For the text-containing cell, return its midpoint in (X, Y) coordinate format. 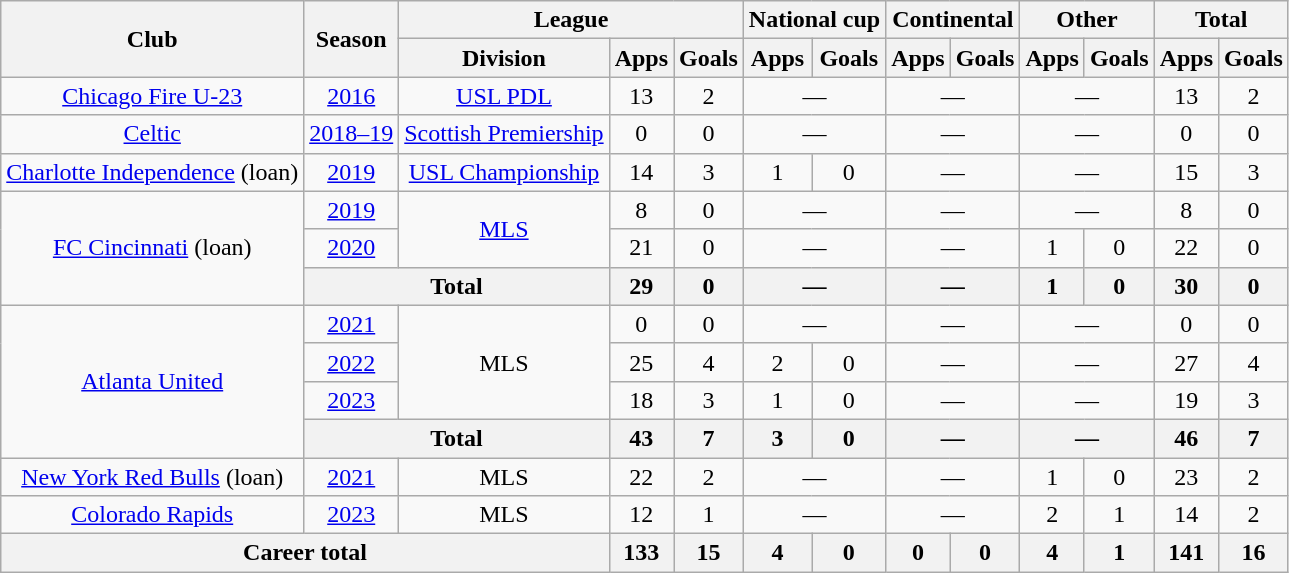
133 (641, 553)
2022 (352, 362)
Charlotte Independence (loan) (152, 172)
2018–19 (352, 134)
29 (641, 286)
National cup (814, 20)
19 (1186, 400)
18 (641, 400)
League (572, 20)
16 (1254, 553)
Continental (953, 20)
Scottish Premiership (504, 134)
27 (1186, 362)
12 (641, 515)
43 (641, 438)
2016 (352, 96)
Career total (305, 553)
Season (352, 39)
30 (1186, 286)
Colorado Rapids (152, 515)
23 (1186, 477)
46 (1186, 438)
Celtic (152, 134)
141 (1186, 553)
2020 (352, 248)
Other (1087, 20)
Club (152, 39)
Division (504, 58)
Chicago Fire U-23 (152, 96)
New York Red Bulls (loan) (152, 477)
25 (641, 362)
USL Championship (504, 172)
Atlanta United (152, 381)
21 (641, 248)
FC Cincinnati (loan) (152, 248)
USL PDL (504, 96)
